Determine the [x, y] coordinate at the center of the cell enclosing the given text.  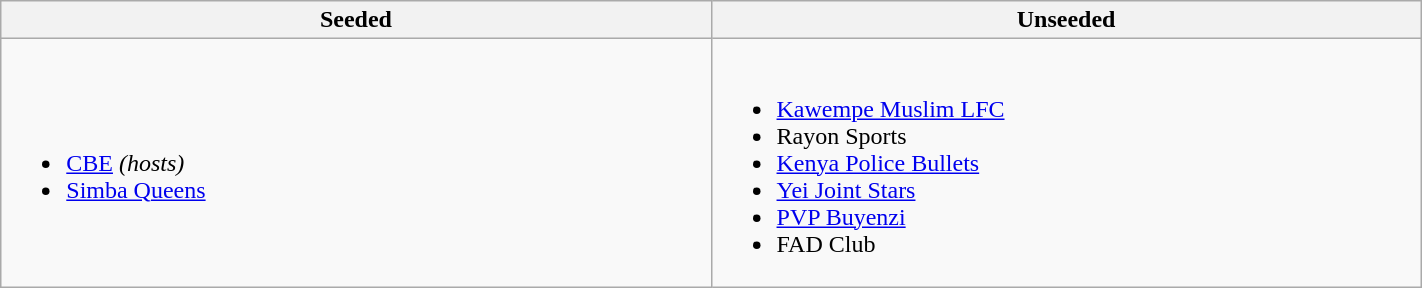
Unseeded [1066, 20]
Kawempe Muslim LFC Rayon Sports Kenya Police Bullets Yei Joint Stars PVP Buyenzi FAD Club [1066, 163]
Seeded [356, 20]
CBE (hosts) Simba Queens [356, 163]
